From the cell containing the given text, extract its center point as [x, y] coordinate. 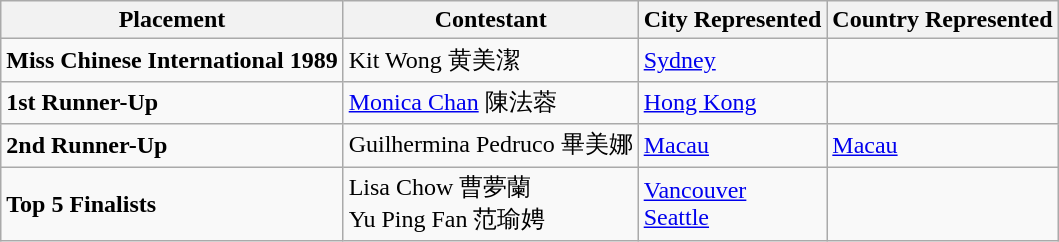
Sydney [732, 60]
Lisa Chow 曹夢蘭Yu Ping Fan 范瑜娉 [490, 203]
VancouverSeattle [732, 203]
2nd Runner-Up [172, 146]
Guilhermina Pedruco 畢美娜 [490, 146]
Country Represented [942, 20]
1st Runner-Up [172, 102]
Kit Wong 黄美潔 [490, 60]
Contestant [490, 20]
City Represented [732, 20]
Placement [172, 20]
Hong Kong [732, 102]
Monica Chan 陳法蓉 [490, 102]
Top 5 Finalists [172, 203]
Miss Chinese International 1989 [172, 60]
